Return (X, Y) of the center of cell containing provided text 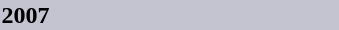
2007 (170, 15)
